Search for the cell housing the specified text and yield its (X, Y) center coordinate. 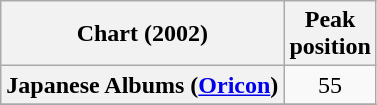
Japanese Albums (Oricon) (142, 85)
Peakposition (330, 34)
Chart (2002) (142, 34)
55 (330, 85)
